From the cell containing the given text, extract its center point as [x, y] coordinate. 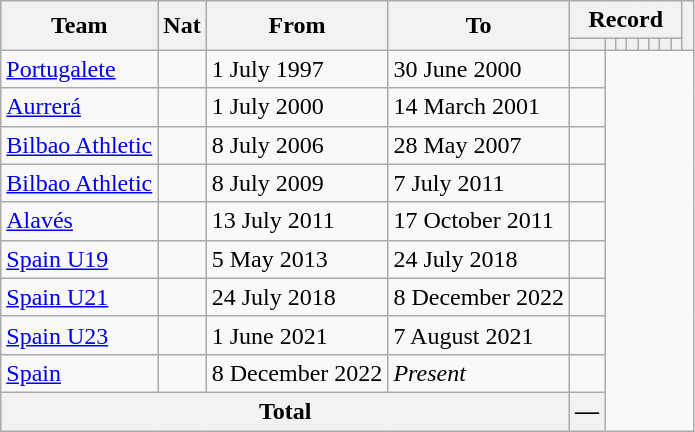
Spain U19 [80, 259]
Spain [80, 373]
Portugalete [80, 69]
8 July 2006 [297, 145]
8 July 2009 [297, 183]
From [297, 26]
28 May 2007 [479, 145]
30 June 2000 [479, 69]
— [588, 411]
1 July 2000 [297, 107]
13 July 2011 [297, 221]
Record [626, 20]
14 March 2001 [479, 107]
7 August 2021 [479, 335]
1 July 1997 [297, 69]
To [479, 26]
1 June 2021 [297, 335]
Team [80, 26]
17 October 2011 [479, 221]
7 July 2011 [479, 183]
Spain U21 [80, 297]
Nat [182, 26]
Present [479, 373]
Alavés [80, 221]
Aurrerá [80, 107]
Total [286, 411]
Spain U23 [80, 335]
5 May 2013 [297, 259]
